For the text-containing cell, return its midpoint in [X, Y] coordinate format. 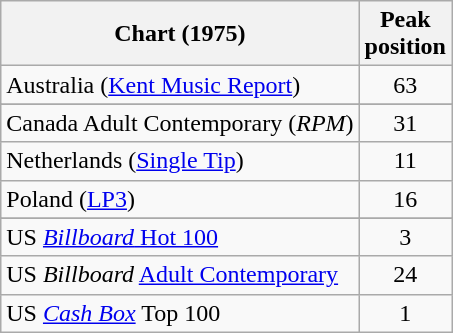
3 [405, 237]
US Billboard Adult Contemporary [180, 275]
Canada Adult Contemporary (RPM) [180, 123]
US Billboard Hot 100 [180, 237]
24 [405, 275]
1 [405, 313]
31 [405, 123]
63 [405, 85]
Poland (LP3) [180, 199]
Peakposition [405, 34]
Chart (1975) [180, 34]
Australia (Kent Music Report) [180, 85]
US Cash Box Top 100 [180, 313]
16 [405, 199]
11 [405, 161]
Netherlands (Single Tip) [180, 161]
